Output the [x, y] coordinate of the center of the cell containing the given text.  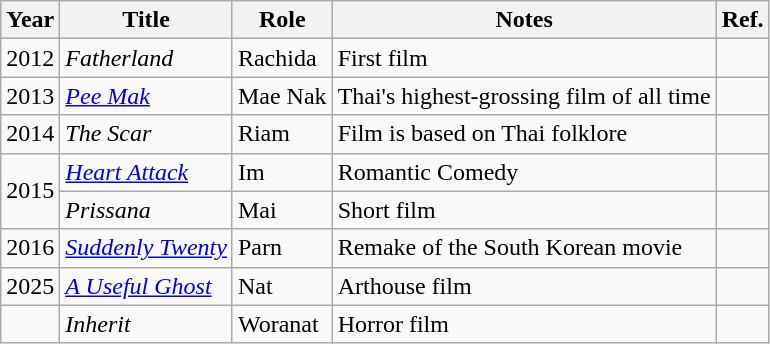
Arthouse film [524, 286]
Role [282, 20]
Remake of the South Korean movie [524, 248]
2012 [30, 58]
First film [524, 58]
The Scar [146, 134]
2013 [30, 96]
Parn [282, 248]
Prissana [146, 210]
Inherit [146, 324]
Im [282, 172]
Heart Attack [146, 172]
Film is based on Thai folklore [524, 134]
Riam [282, 134]
Pee Mak [146, 96]
Ref. [742, 20]
Title [146, 20]
A Useful Ghost [146, 286]
Suddenly Twenty [146, 248]
2016 [30, 248]
Rachida [282, 58]
Romantic Comedy [524, 172]
2015 [30, 191]
Woranat [282, 324]
Short film [524, 210]
Nat [282, 286]
Fatherland [146, 58]
Mai [282, 210]
Mae Nak [282, 96]
2025 [30, 286]
2014 [30, 134]
Thai's highest-grossing film of all time [524, 96]
Year [30, 20]
Horror film [524, 324]
Notes [524, 20]
